From the cell containing the given text, extract its center point as [x, y] coordinate. 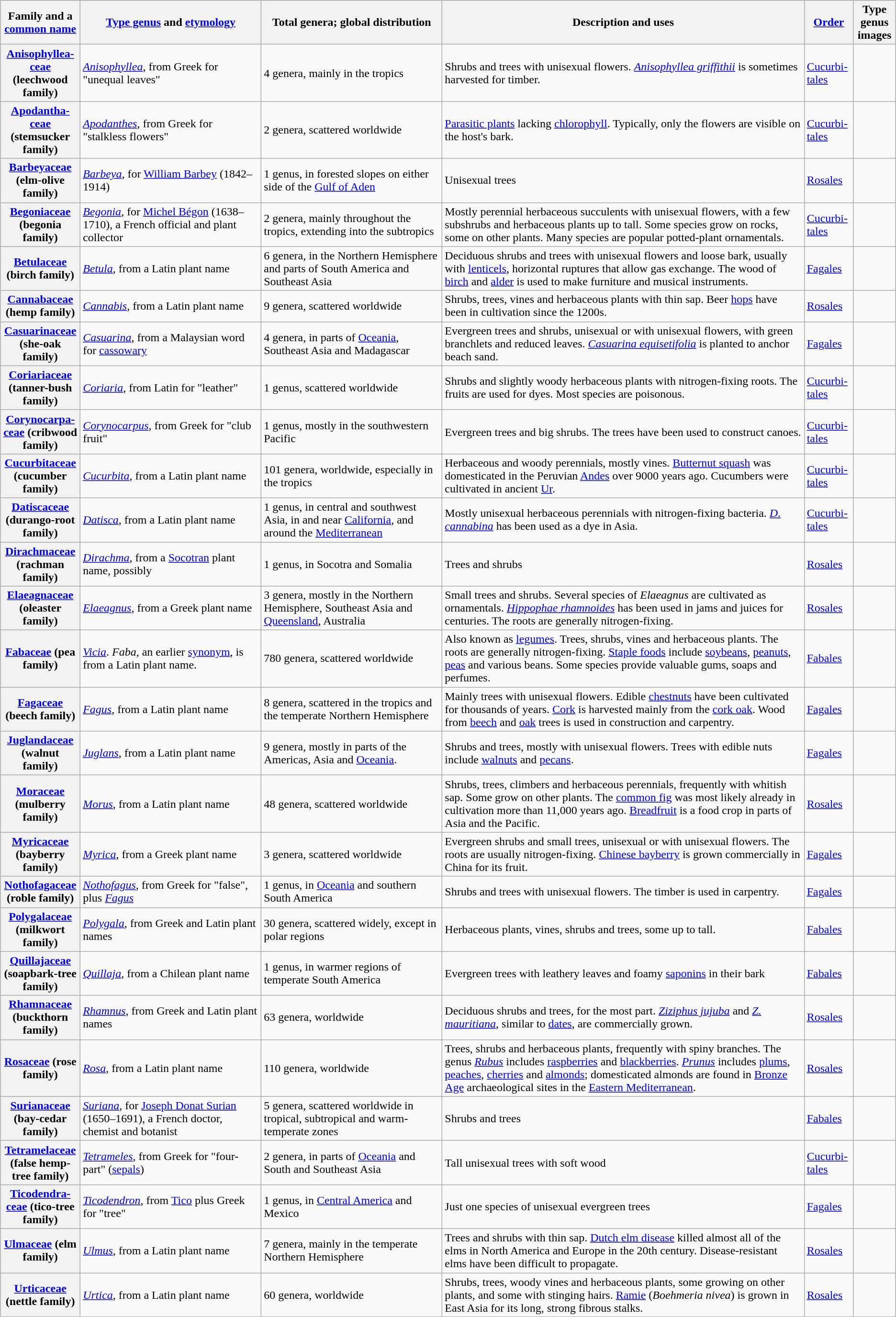
6 genera, in the Northern Hemisphere and parts of South America and Southeast Asia [352, 268]
Nothofagus, from Greek for "false", plus Fagus [171, 892]
Fabaceae (pea family) [40, 658]
Evergreen trees and big shrubs. The trees have been used to construct canoes. [623, 432]
5 genera, scattered worldwide in tropical, subtropical and warm-temperate zones [352, 1118]
Type genus images [874, 22]
Datisca, from a Latin plant name [171, 520]
1 genus, in warmer regions of temperate South America [352, 973]
1 genus, in forested slopes on either side of the Gulf of Aden [352, 180]
Cucurbitaceae (cucumber family) [40, 476]
Evergreen trees with leathery leaves and foamy saponins in their bark [623, 973]
Shrubs and trees, mostly with unisexual flowers. Trees with edible nuts include walnuts and pecans. [623, 753]
Tetrameles, from Greek for "four-part" (sepals) [171, 1162]
Rosa, from a Latin plant name [171, 1068]
Unisexual trees [623, 180]
Total genera; global distribution [352, 22]
Shrubs and slightly woody herbaceous plants with nitrogen-fixing roots. The fruits are used for dyes. Most species are poisonous. [623, 388]
7 genera, mainly in the temperate Northern Hemisphere [352, 1250]
2 genera, mainly throughout the tropics, extending into the subtropics [352, 224]
Rhamnaceae (buckthorn family) [40, 1017]
Fagaceae (beech family) [40, 709]
Cucurbita, from a Latin plant name [171, 476]
Apodanthes, from Greek for "stalkless flowers" [171, 130]
30 genera, scattered widely, except in polar regions [352, 929]
Datiscaceae (durango-root family) [40, 520]
Begoniaceae (begonia family) [40, 224]
3 genera, scattered worldwide [352, 854]
Urticaceae (nettle family) [40, 1295]
Rosaceae (rose family) [40, 1068]
Casuarina, from a Malaysian word for cassowary [171, 344]
780 genera, scattered worldwide [352, 658]
9 genera, scattered worldwide [352, 306]
Shrubs, trees, vines and herbaceous plants with thin sap. Beer hops have been in cultivation since the 1200s. [623, 306]
3 genera, mostly in the Northern Hemisphere, Southeast Asia and Queensland, Australia [352, 608]
Barbeya, for William Barbey (1842–1914) [171, 180]
101 genera, worldwide, especially in the tropics [352, 476]
1 genus, in Socotra and Somalia [352, 564]
Coriaria, from Latin for "leather" [171, 388]
Quillaja, from a Chilean plant name [171, 973]
Anisophyllea, from Greek for "unequal leaves" [171, 73]
1 genus, in central and southwest Asia, in and near California, and around the Mediterranean [352, 520]
Polygalaceae (milkwort family) [40, 929]
Rhamnus, from Greek and Latin plant names [171, 1017]
Myricaceae (bayberry family) [40, 854]
Ticodendra­ceae (tico-tree family) [40, 1206]
Barbeyaceae (elm-olive family) [40, 180]
Ulmaceae (elm family) [40, 1250]
Ticodendron, from Tico plus Greek for "tree" [171, 1206]
Morus, from a Latin plant name [171, 804]
2 genera, scattered worldwide [352, 130]
Suriana, for Joseph Donat Surian (1650–1691), a French doctor, chemist and botanist [171, 1118]
Cannabaceae (hemp family) [40, 306]
Tetramelaceae (false hemp-tree family) [40, 1162]
Dirachma, from a Socotran plant name, possibly [171, 564]
9 genera, mostly in parts of the Americas, Asia and Oceania. [352, 753]
Deciduous shrubs and trees, for the most part. Ziziphus jujuba and Z. mauritiana, similar to dates, are commercially grown. [623, 1017]
Juglans, from a Latin plant name [171, 753]
Corynocarpus, from Greek for "club fruit" [171, 432]
1 genus, mostly in the southwestern Pacific [352, 432]
Herbaceous plants, vines, shrubs and trees, some up to tall. [623, 929]
Cannabis, from a Latin plant name [171, 306]
Description and uses [623, 22]
Nothofaga­ceae (roble family) [40, 892]
Mostly unisexual herbaceous perennials with nitrogen-fixing bacteria. D. cannabina has been used as a dye in Asia. [623, 520]
Dirachmaceae (rachman family) [40, 564]
Surianaceae (bay-cedar family) [40, 1118]
Vicia. Faba, an earlier synonym, is from a Latin plant name. [171, 658]
Just one species of unisexual evergreen trees [623, 1206]
110 genera, worldwide [352, 1068]
Corynocarpa­ceae (cribwood family) [40, 432]
Juglandaceae (walnut family) [40, 753]
Elaeagnaceae (oleaster family) [40, 608]
Coriariaceae (tanner-bush family) [40, 388]
Fagus, from a Latin plant name [171, 709]
Betula, from a Latin plant name [171, 268]
Casuarina­ceae (she-oak family) [40, 344]
4 genera, mainly in the tropics [352, 73]
Urtica, from a Latin plant name [171, 1295]
1 genus, in Central America and Mexico [352, 1206]
Polygala, from Greek and Latin plant names [171, 929]
Begonia, for Michel Bégon (1638–1710), a French official and plant collector [171, 224]
Anisophyllea­ceae (leechwood family) [40, 73]
2 genera, in parts of Oceania and South and Southeast Asia [352, 1162]
Type genus and etymology [171, 22]
1 genus, in Oceania and southern South America [352, 892]
Trees and shrubs [623, 564]
Family and a common name [40, 22]
Myrica, from a Greek plant name [171, 854]
Betulaceae (birch family) [40, 268]
4 genera, in parts of Oceania, Southeast Asia and Madagascar [352, 344]
60 genera, worldwide [352, 1295]
Moraceae (mulberry family) [40, 804]
48 genera, scattered worldwide [352, 804]
Shrubs and trees with unisexual flowers. The timber is used in carpentry. [623, 892]
Ulmus, from a Latin plant name [171, 1250]
8 genera, scattered in the tropics and the temperate Northern Hemisphere [352, 709]
1 genus, scattered worldwide [352, 388]
Quillajaceae (soapbark-tree family) [40, 973]
63 genera, worldwide [352, 1017]
Elaeagnus, from a Greek plant name [171, 608]
Tall unisexual trees with soft wood [623, 1162]
Parasitic plants lacking chlorophyll. Typically, only the flowers are visible on the host's bark. [623, 130]
Order [829, 22]
Shrubs and trees with unisexual flowers. Anisophyllea griffithii is sometimes harvested for timber. [623, 73]
Apodantha­ceae (stemsucker family) [40, 130]
Shrubs and trees [623, 1118]
